Identify which cell holds the provided text, then report its (X, Y) central coordinate. 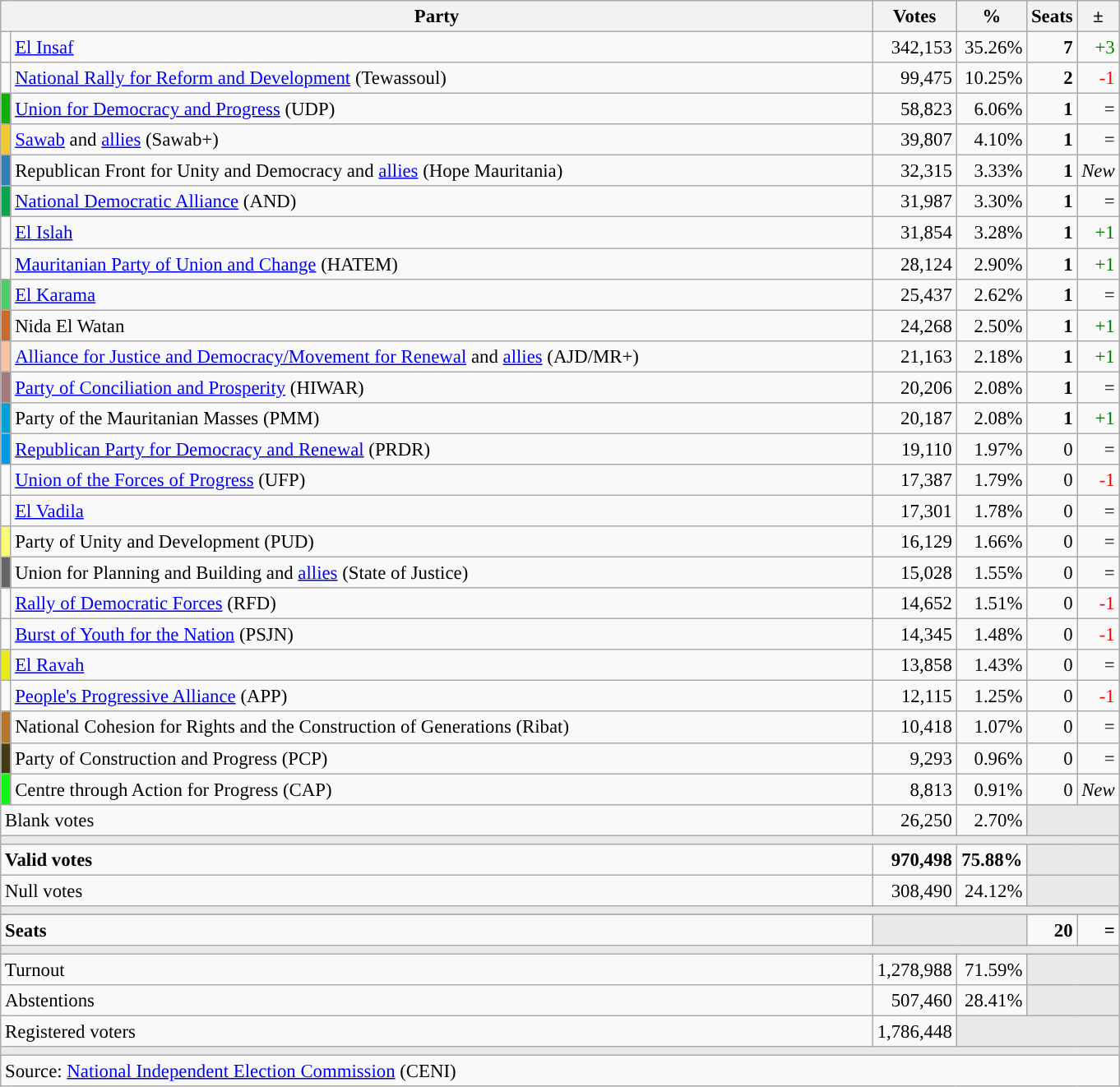
20,206 (914, 387)
Votes (914, 16)
1.97% (992, 449)
14,652 (914, 604)
19,110 (914, 449)
2.62% (992, 294)
75.88% (992, 860)
El Karama (442, 294)
1,786,448 (914, 1032)
1.79% (992, 480)
Burst of Youth for the Nation (PSJN) (442, 635)
Rally of Democratic Forces (RFD) (442, 604)
% (992, 16)
1.48% (992, 635)
Party of Conciliation and Prosperity (HIWAR) (442, 387)
Party of the Mauritanian Masses (PMM) (442, 419)
0.91% (992, 789)
Republican Party for Democracy and Renewal (PRDR) (442, 449)
+3 (1099, 48)
16,129 (914, 542)
15,028 (914, 573)
20,187 (914, 419)
1.43% (992, 665)
Centre through Action for Progress (CAP) (442, 789)
Blank votes (437, 820)
3.28% (992, 233)
58,823 (914, 109)
Mauritanian Party of Union and Change (HATEM) (442, 264)
7 (1053, 48)
Abstentions (437, 1001)
970,498 (914, 860)
10.25% (992, 78)
Nida El Watan (442, 326)
1.51% (992, 604)
National Rally for Reform and Development (Tewassoul) (442, 78)
Union of the Forces of Progress (UFP) (442, 480)
4.10% (992, 140)
Party of Unity and Development (PUD) (442, 542)
2.90% (992, 264)
Null votes (437, 890)
342,153 (914, 48)
25,437 (914, 294)
28.41% (992, 1001)
21,163 (914, 356)
17,301 (914, 511)
Source: National Independent Election Commission (CENI) (560, 1071)
13,858 (914, 665)
308,490 (914, 890)
Registered voters (437, 1032)
14,345 (914, 635)
10,418 (914, 728)
2.18% (992, 356)
2 (1053, 78)
Republican Front for Unity and Democracy and allies (Hope Mauritania) (442, 171)
Party of Construction and Progress (PCP) (442, 758)
24,268 (914, 326)
0.96% (992, 758)
99,475 (914, 78)
31,987 (914, 201)
National Democratic Alliance (AND) (442, 201)
1,278,988 (914, 970)
39,807 (914, 140)
Union for Planning and Building and allies (State of Justice) (442, 573)
El Vadila (442, 511)
507,460 (914, 1001)
12,115 (914, 696)
6.06% (992, 109)
1.66% (992, 542)
Party (437, 16)
Valid votes (437, 860)
71.59% (992, 970)
3.30% (992, 201)
People's Progressive Alliance (APP) (442, 696)
Turnout (437, 970)
1.55% (992, 573)
2.70% (992, 820)
El Islah (442, 233)
32,315 (914, 171)
El Insaf (442, 48)
Sawab and allies (Sawab+) (442, 140)
24.12% (992, 890)
El Ravah (442, 665)
1.25% (992, 696)
31,854 (914, 233)
1.07% (992, 728)
9,293 (914, 758)
17,387 (914, 480)
28,124 (914, 264)
3.33% (992, 171)
± (1099, 16)
1.78% (992, 511)
2.50% (992, 326)
Alliance for Justice and Democracy/Movement for Renewal and allies (AJD/MR+) (442, 356)
20 (1053, 930)
35.26% (992, 48)
National Cohesion for Rights and the Construction of Generations (Ribat) (442, 728)
Union for Democracy and Progress (UDP) (442, 109)
26,250 (914, 820)
8,813 (914, 789)
